Provide the (X, Y) coordinate of the cell's center where the given text is located.  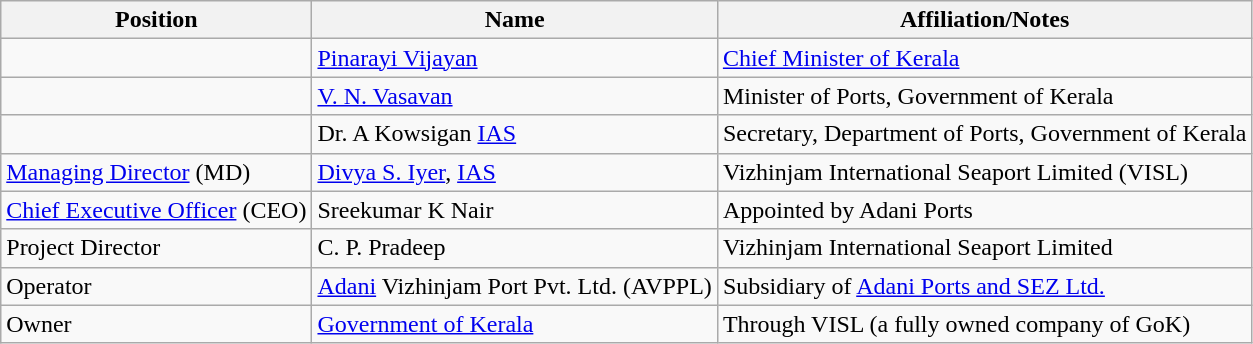
Divya S. Iyer, IAS (514, 172)
Subsidiary of Adani Ports and SEZ Ltd. (984, 286)
Chief Minister of Kerala (984, 58)
Adani Vizhinjam Port Pvt. Ltd. (AVPPL) (514, 286)
Secretary, Department of Ports, Government of Kerala (984, 134)
Chief Executive Officer (CEO) (156, 210)
Vizhinjam International Seaport Limited (VISL) (984, 172)
Through VISL (a fully owned company of GoK) (984, 324)
Appointed by Adani Ports (984, 210)
Affiliation/Notes (984, 20)
Pinarayi Vijayan (514, 58)
C. P. Pradeep (514, 248)
Minister of Ports, Government of Kerala (984, 96)
Owner (156, 324)
Government of Kerala (514, 324)
Project Director (156, 248)
Name (514, 20)
Dr. A Kowsigan IAS (514, 134)
Sreekumar K Nair (514, 210)
Position (156, 20)
V. N. Vasavan (514, 96)
Vizhinjam International Seaport Limited (984, 248)
Managing Director (MD) (156, 172)
Operator (156, 286)
